Determine the [x, y] coordinate at the center of the cell enclosing the given text.  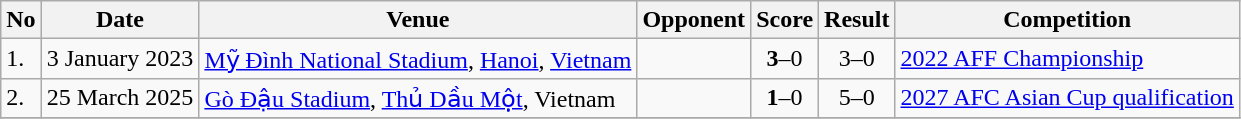
Competition [1067, 20]
1–0 [785, 98]
25 March 2025 [120, 98]
Venue [418, 20]
5–0 [857, 98]
Opponent [694, 20]
Gò Đậu Stadium, Thủ Dầu Một, Vietnam [418, 98]
Mỹ Đình National Stadium, Hanoi, Vietnam [418, 59]
3 January 2023 [120, 59]
Score [785, 20]
No [21, 20]
Date [120, 20]
Result [857, 20]
1. [21, 59]
2. [21, 98]
2027 AFC Asian Cup qualification [1067, 98]
2022 AFF Championship [1067, 59]
